Extract the [x, y] coordinate from the center of the cell holding the provided text.  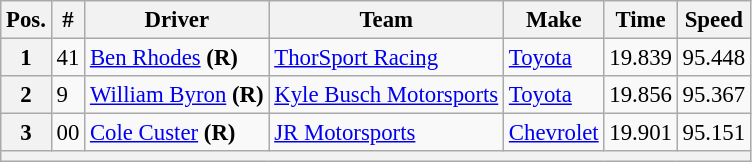
# [68, 20]
2 [26, 95]
19.901 [640, 133]
95.151 [714, 133]
JR Motorsports [386, 133]
95.367 [714, 95]
00 [68, 133]
19.839 [640, 58]
Chevrolet [554, 133]
95.448 [714, 58]
Pos. [26, 20]
Make [554, 20]
19.856 [640, 95]
3 [26, 133]
William Byron (R) [177, 95]
Time [640, 20]
Speed [714, 20]
Team [386, 20]
Cole Custer (R) [177, 133]
Driver [177, 20]
Kyle Busch Motorsports [386, 95]
41 [68, 58]
1 [26, 58]
ThorSport Racing [386, 58]
9 [68, 95]
Ben Rhodes (R) [177, 58]
